Output the (x, y) coordinate of the center of the cell containing the given text.  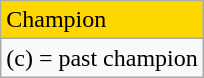
Champion (102, 20)
(c) = past champion (102, 58)
